Provide the [X, Y] coordinate of the cell's center where the given text is located.  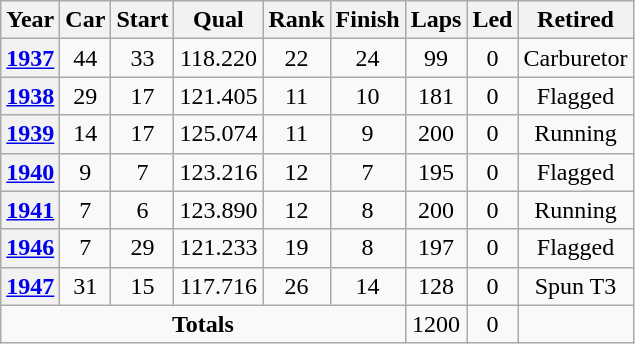
99 [436, 58]
1940 [30, 172]
123.890 [218, 210]
1947 [30, 286]
118.220 [218, 58]
181 [436, 96]
Year [30, 20]
121.405 [218, 96]
44 [86, 58]
31 [86, 286]
1941 [30, 210]
24 [368, 58]
1946 [30, 248]
26 [296, 286]
Qual [218, 20]
Totals [203, 324]
123.216 [218, 172]
Laps [436, 20]
22 [296, 58]
6 [142, 210]
125.074 [218, 134]
Retired [576, 20]
197 [436, 248]
15 [142, 286]
121.233 [218, 248]
128 [436, 286]
Spun T3 [576, 286]
1937 [30, 58]
Start [142, 20]
33 [142, 58]
195 [436, 172]
Rank [296, 20]
1938 [30, 96]
Carburetor [576, 58]
Finish [368, 20]
19 [296, 248]
Car [86, 20]
117.716 [218, 286]
10 [368, 96]
1939 [30, 134]
Led [492, 20]
1200 [436, 324]
